Extract the (x, y) coordinate from the center of the cell holding the provided text.  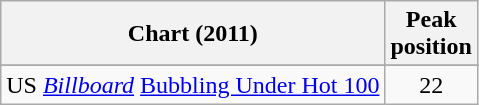
Chart (2011) (193, 34)
US Billboard Bubbling Under Hot 100 (193, 85)
Peakposition (431, 34)
22 (431, 85)
